Return the (x, y) coordinate for the center point of the cell that contains the specified text.  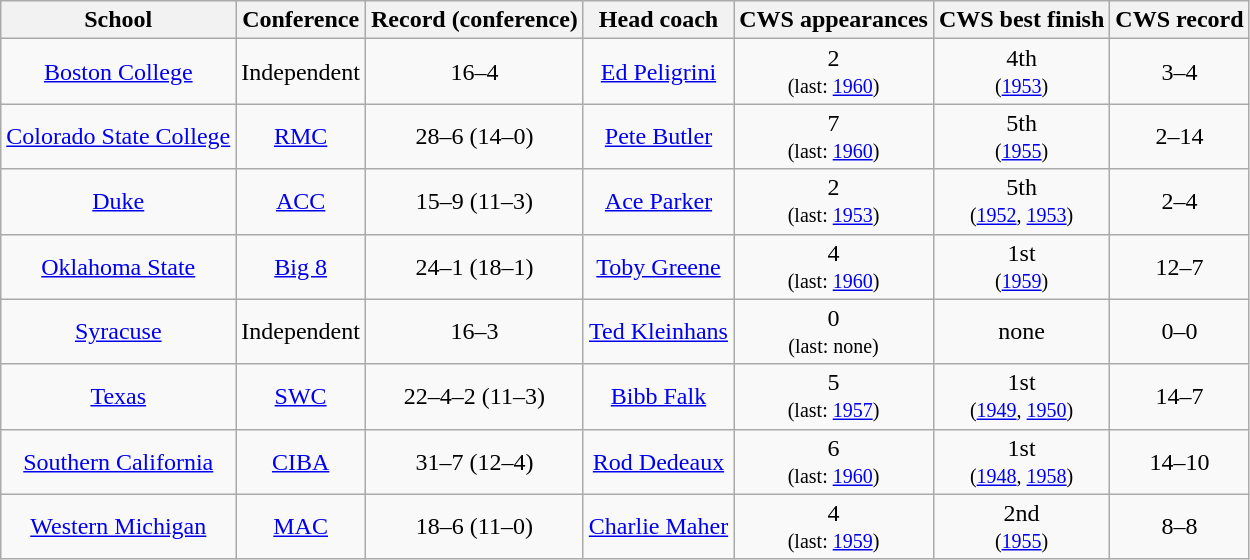
CIBA (301, 462)
Pete Butler (658, 136)
6(last: 1960) (834, 462)
28–6 (14–0) (474, 136)
Head coach (658, 20)
31–7 (12–4) (474, 462)
Texas (118, 396)
24–1 (18–1) (474, 266)
12–7 (1180, 266)
none (1021, 332)
CWS best finish (1021, 20)
Western Michigan (118, 526)
Toby Greene (658, 266)
16–4 (474, 72)
Ed Peligrini (658, 72)
14–10 (1180, 462)
5(last: 1957) (834, 396)
2(last: 1953) (834, 202)
2(last: 1960) (834, 72)
3–4 (1180, 72)
2–4 (1180, 202)
Boston College (118, 72)
Rod Dedeaux (658, 462)
Oklahoma State (118, 266)
14–7 (1180, 396)
SWC (301, 396)
16–3 (474, 332)
CWS record (1180, 20)
0(last: none) (834, 332)
Ted Kleinhans (658, 332)
Syracuse (118, 332)
Ace Parker (658, 202)
1st(1948, 1958) (1021, 462)
4(last: 1959) (834, 526)
2–14 (1180, 136)
5th(1952, 1953) (1021, 202)
8–8 (1180, 526)
Big 8 (301, 266)
4(last: 1960) (834, 266)
School (118, 20)
1st(1949, 1950) (1021, 396)
7(last: 1960) (834, 136)
Charlie Maher (658, 526)
1st(1959) (1021, 266)
Duke (118, 202)
4th(1953) (1021, 72)
18–6 (11–0) (474, 526)
22–4–2 (11–3) (474, 396)
Colorado State College (118, 136)
Southern California (118, 462)
0–0 (1180, 332)
MAC (301, 526)
Conference (301, 20)
CWS appearances (834, 20)
Bibb Falk (658, 396)
RMC (301, 136)
ACC (301, 202)
2nd(1955) (1021, 526)
Record (conference) (474, 20)
15–9 (11–3) (474, 202)
5th(1955) (1021, 136)
